Pinpoint the cell where the given text exists, returning its (x, y) midpoint coordinate. 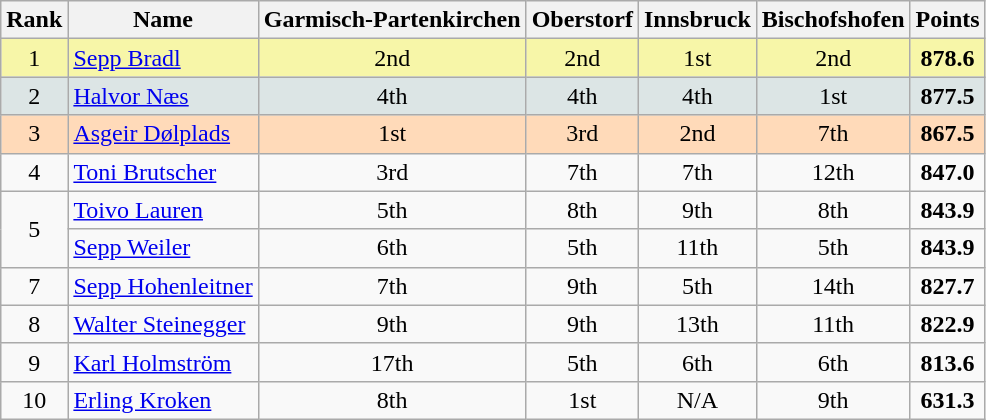
631.3 (948, 400)
Oberstorf (582, 20)
878.6 (948, 58)
Rank (34, 20)
Halvor Næs (163, 96)
8 (34, 324)
Toivo Lauren (163, 210)
10 (34, 400)
4 (34, 172)
867.5 (948, 134)
Sepp Hohenleitner (163, 286)
Innsbruck (697, 20)
14th (833, 286)
13th (697, 324)
Name (163, 20)
5 (34, 229)
Asgeir Dølplads (163, 134)
813.6 (948, 362)
Bischofshofen (833, 20)
Karl Holmström (163, 362)
Erling Kroken (163, 400)
3 (34, 134)
N/A (697, 400)
Garmisch-Partenkirchen (392, 20)
847.0 (948, 172)
877.5 (948, 96)
17th (392, 362)
Walter Steinegger (163, 324)
9 (34, 362)
2 (34, 96)
Sepp Weiler (163, 248)
7 (34, 286)
822.9 (948, 324)
1 (34, 58)
Points (948, 20)
Toni Brutscher (163, 172)
12th (833, 172)
Sepp Bradl (163, 58)
827.7 (948, 286)
